Return the (X, Y) coordinate for the center point of the cell that contains the specified text.  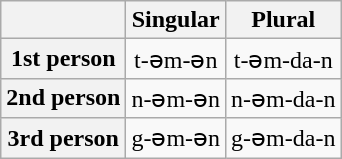
t-əm-ən (176, 59)
1st person (64, 59)
n-əm-da-n (284, 98)
g-əm-da-n (284, 138)
2nd person (64, 98)
Singular (176, 20)
3rd person (64, 138)
t-əm-da-n (284, 59)
n-əm-ən (176, 98)
Plural (284, 20)
g-əm-ən (176, 138)
